Detect which cell encompasses the target text, then output its [X, Y] center coordinate. 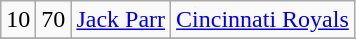
Jack Parr [121, 20]
10 [18, 20]
70 [54, 20]
Cincinnati Royals [263, 20]
